From the cell containing the given text, extract its center point as (x, y) coordinate. 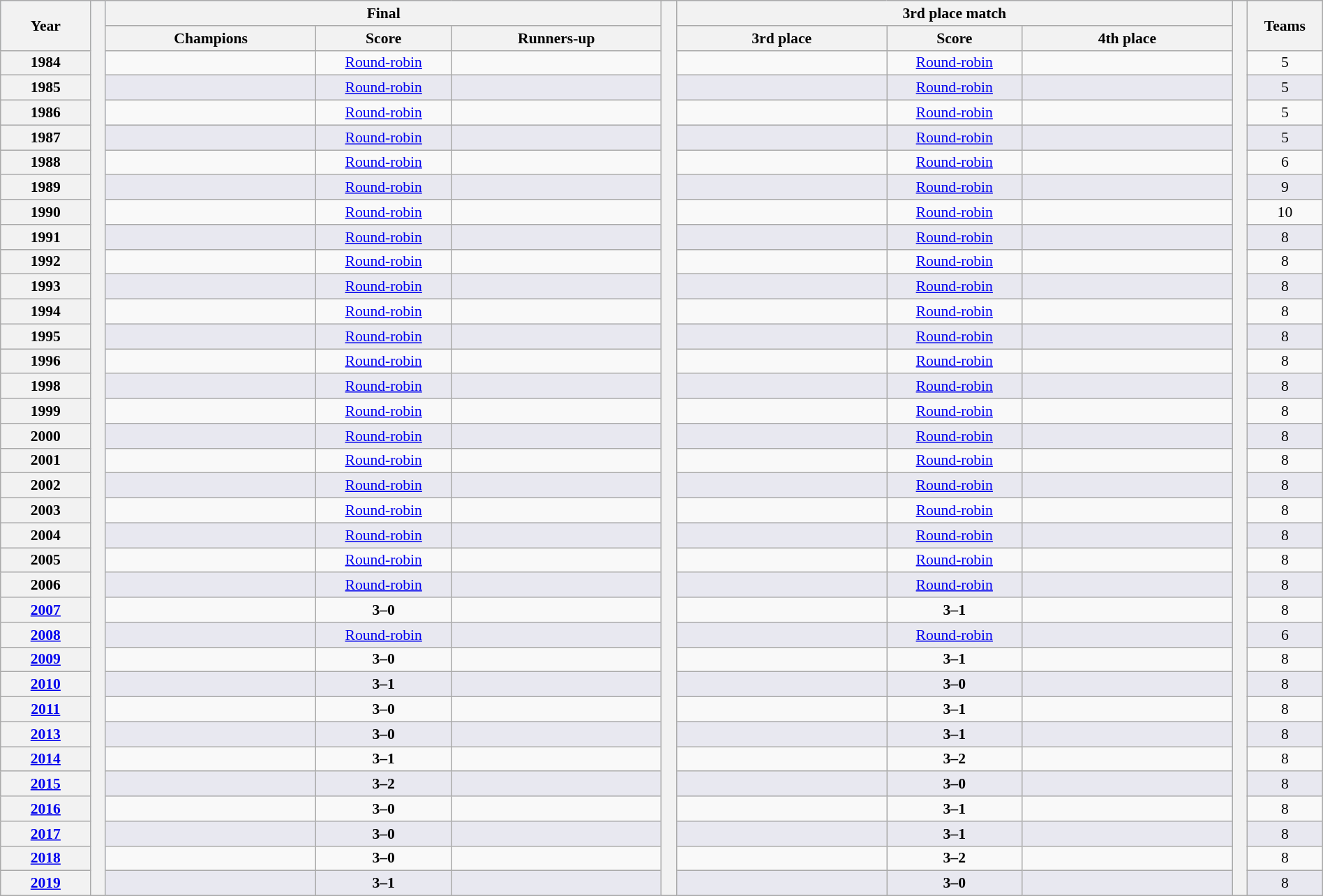
Champions (211, 38)
2017 (46, 834)
1992 (46, 262)
1991 (46, 237)
Final (384, 13)
Teams (1285, 25)
2008 (46, 635)
1987 (46, 137)
2007 (46, 610)
Runners-up (557, 38)
3rd place (782, 38)
2016 (46, 809)
4th place (1128, 38)
2015 (46, 784)
2014 (46, 759)
1988 (46, 163)
1989 (46, 188)
10 (1285, 212)
1986 (46, 113)
2003 (46, 511)
9 (1285, 188)
2010 (46, 685)
1984 (46, 63)
1993 (46, 287)
1999 (46, 411)
2011 (46, 710)
2000 (46, 436)
1996 (46, 361)
2002 (46, 486)
2005 (46, 560)
2013 (46, 734)
1990 (46, 212)
1998 (46, 387)
2004 (46, 535)
3rd place match (955, 13)
1985 (46, 88)
2001 (46, 461)
2006 (46, 585)
2018 (46, 858)
1994 (46, 312)
Year (46, 25)
2019 (46, 883)
2009 (46, 659)
1995 (46, 336)
